Extract the (x, y) coordinate from the center of the cell holding the provided text.  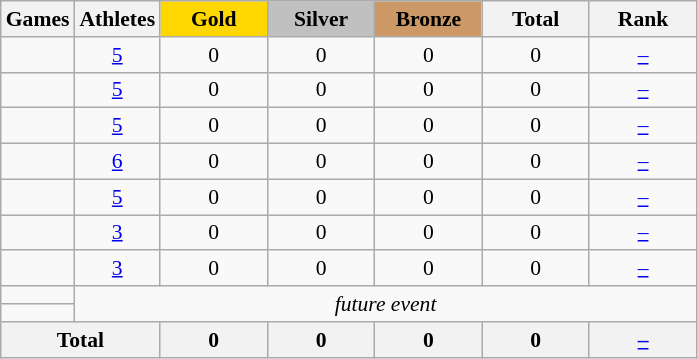
Athletes (117, 19)
Gold (214, 19)
Games (38, 19)
future event (385, 304)
Rank (642, 19)
6 (117, 162)
Silver (320, 19)
Bronze (428, 19)
